Return [X, Y] of the center of cell containing provided text 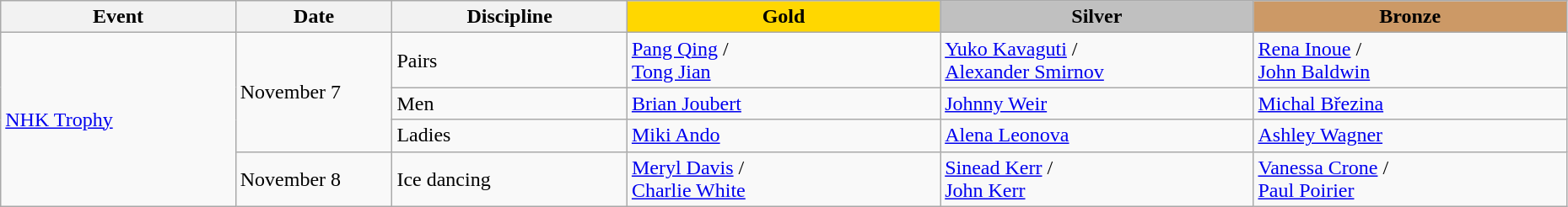
Alena Leonova [1097, 135]
NHK Trophy [118, 119]
Sinead Kerr / John Kerr [1097, 178]
Michal Březina [1410, 103]
Ice dancing [509, 178]
Gold [783, 17]
Date [314, 17]
Bronze [1410, 17]
Brian Joubert [783, 103]
Meryl Davis / Charlie White [783, 178]
Event [118, 17]
Pairs [509, 61]
Miki Ando [783, 135]
Vanessa Crone / Paul Poirier [1410, 178]
Pang Qing / Tong Jian [783, 61]
Discipline [509, 17]
November 8 [314, 178]
Johnny Weir [1097, 103]
Men [509, 103]
Ashley Wagner [1410, 135]
Yuko Kavaguti / Alexander Smirnov [1097, 61]
Silver [1097, 17]
November 7 [314, 93]
Ladies [509, 135]
Rena Inoue / John Baldwin [1410, 61]
